Return the [X, Y] coordinate for the center point of the cell that contains the specified text.  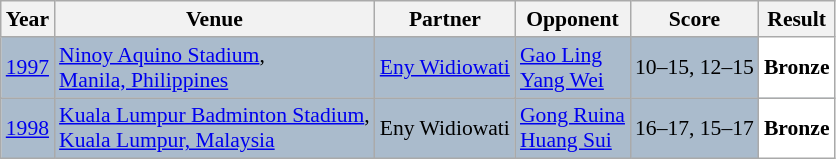
1997 [28, 68]
Result [797, 19]
Score [694, 19]
Gao Ling Yang Wei [572, 68]
1998 [28, 128]
Opponent [572, 19]
Year [28, 19]
Partner [445, 19]
Venue [214, 19]
Kuala Lumpur Badminton Stadium,Kuala Lumpur, Malaysia [214, 128]
Ninoy Aquino Stadium,Manila, Philippines [214, 68]
10–15, 12–15 [694, 68]
16–17, 15–17 [694, 128]
Gong Ruina Huang Sui [572, 128]
